Locate the cell with the specified text and output its (X, Y) center coordinate. 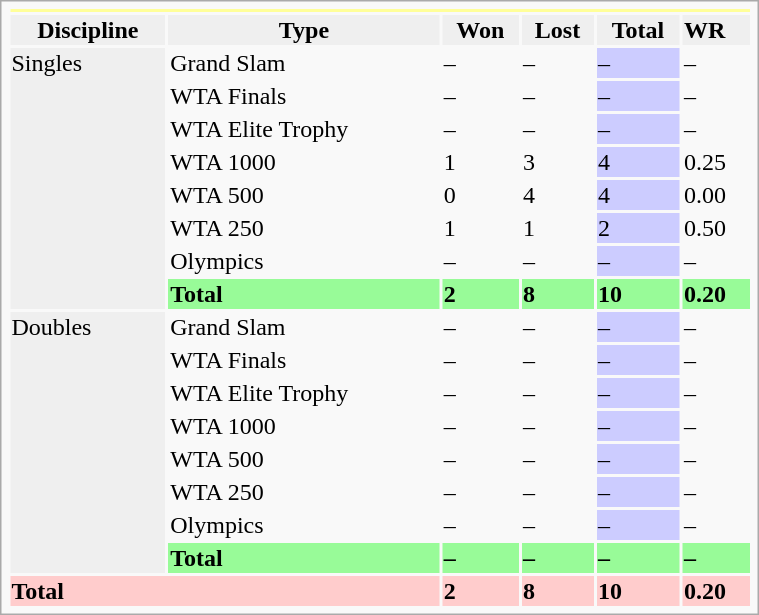
0.50 (716, 228)
0 (480, 195)
3 (557, 162)
WR (716, 30)
Singles (88, 178)
Type (304, 30)
Discipline (88, 30)
Won (480, 30)
Lost (557, 30)
0.25 (716, 162)
Doubles (88, 442)
0.00 (716, 195)
